Provide the (X, Y) coordinate of the cell's center where the given text is located.  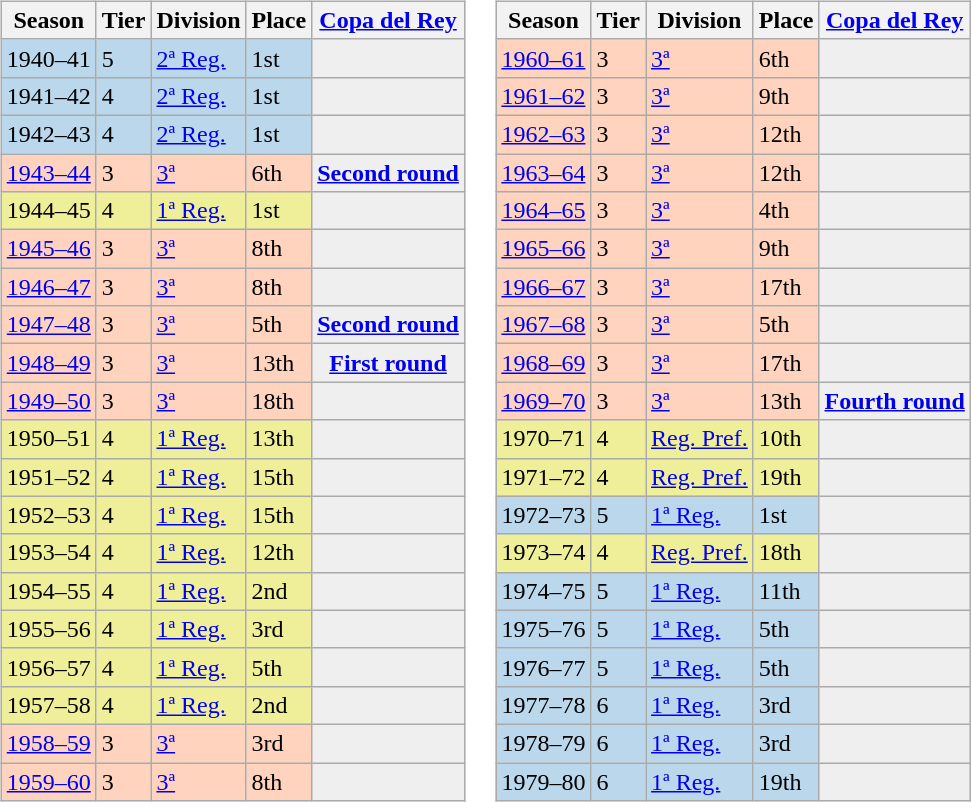
1942–43 (48, 134)
1950–51 (48, 439)
1947–48 (48, 325)
1956–57 (48, 667)
1961–62 (544, 96)
1979–80 (544, 781)
1975–76 (544, 629)
1943–44 (48, 173)
1953–54 (48, 553)
First round (388, 363)
1964–65 (544, 211)
1966–67 (544, 287)
1970–71 (544, 439)
1978–79 (544, 743)
1968–69 (544, 363)
1962–63 (544, 134)
1965–66 (544, 249)
1967–68 (544, 325)
11th (786, 591)
1951–52 (48, 477)
Fourth round (894, 401)
1974–75 (544, 591)
10th (786, 439)
1976–77 (544, 667)
1941–42 (48, 96)
1944–45 (48, 211)
1955–56 (48, 629)
1945–46 (48, 249)
1977–78 (544, 705)
1948–49 (48, 363)
1952–53 (48, 515)
1972–73 (544, 515)
1963–64 (544, 173)
4th (786, 211)
1949–50 (48, 401)
1957–58 (48, 705)
1946–47 (48, 287)
1973–74 (544, 553)
1958–59 (48, 743)
1971–72 (544, 477)
1969–70 (544, 401)
1960–61 (544, 58)
1940–41 (48, 58)
1959–60 (48, 781)
1954–55 (48, 591)
